Capture the cell that displays the provided text and extract its [X, Y] central coordinate. 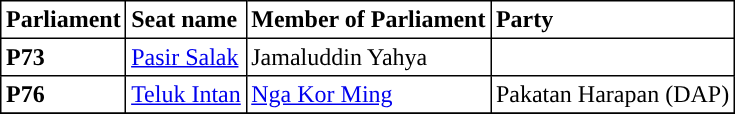
Pakatan Harapan (DAP) [613, 95]
P73 [64, 57]
Parliament [64, 20]
Member of Parliament [368, 20]
Seat name [186, 20]
Party [613, 20]
Teluk Intan [186, 95]
P76 [64, 95]
Jamaluddin Yahya [368, 57]
Nga Kor Ming [368, 95]
Pasir Salak [186, 57]
